Locate the cell with the specified text and output its [X, Y] center coordinate. 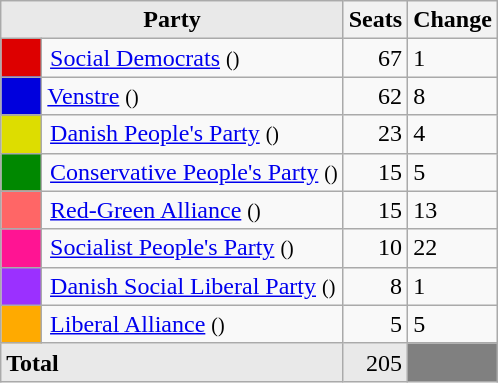
10 [375, 248]
62 [375, 96]
13 [453, 210]
Social Democrats () [192, 58]
4 [453, 134]
Seats [375, 20]
Venstre () [192, 96]
22 [453, 248]
23 [375, 134]
67 [375, 58]
Danish People's Party () [192, 134]
Danish Social Liberal Party () [192, 286]
Liberal Alliance () [192, 324]
Party [172, 20]
Red-Green Alliance () [192, 210]
Conservative People's Party () [192, 172]
Change [453, 20]
205 [375, 362]
Total [172, 362]
Socialist People's Party () [192, 248]
